Identify which cell holds the provided text, then report its (x, y) central coordinate. 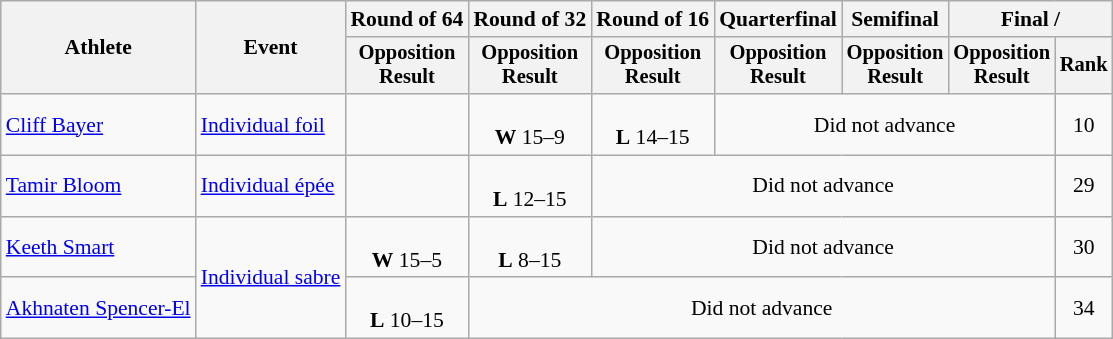
Event (271, 48)
L 14–15 (652, 124)
10 (1084, 124)
Tamir Bloom (98, 186)
Round of 16 (652, 19)
Rank (1084, 66)
Round of 64 (406, 19)
34 (1084, 308)
Athlete (98, 48)
Cliff Bayer (98, 124)
Semifinal (896, 19)
Individual sabre (271, 278)
Keeth Smart (98, 248)
W 15–9 (530, 124)
L 8–15 (530, 248)
30 (1084, 248)
Quarterfinal (778, 19)
Round of 32 (530, 19)
Individual épée (271, 186)
L 10–15 (406, 308)
Final / (1030, 19)
W 15–5 (406, 248)
Akhnaten Spencer-El (98, 308)
Individual foil (271, 124)
L 12–15 (530, 186)
29 (1084, 186)
